Search for the cell housing the specified text and yield its [x, y] center coordinate. 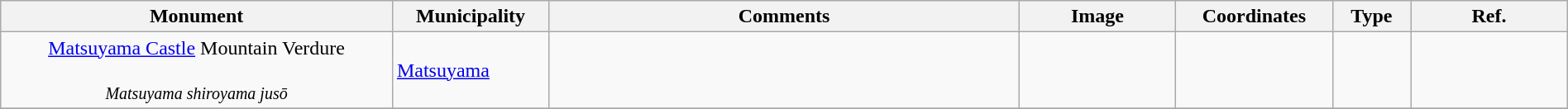
Ref. [1489, 17]
Monument [197, 17]
Coordinates [1254, 17]
Image [1097, 17]
Type [1371, 17]
Comments [784, 17]
Municipality [470, 17]
Matsuyama [470, 70]
Matsuyama Castle Mountain VerdureMatsuyama shiroyama jusō [197, 70]
